Capture the cell that displays the provided text and extract its [X, Y] central coordinate. 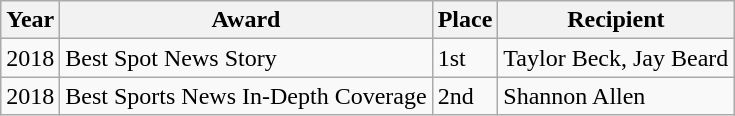
Award [246, 20]
Place [465, 20]
Shannon Allen [616, 96]
1st [465, 58]
Best Sports News In-Depth Coverage [246, 96]
Recipient [616, 20]
2nd [465, 96]
Best Spot News Story [246, 58]
Year [30, 20]
Taylor Beck, Jay Beard [616, 58]
